Identify which cell holds the provided text, then report its [x, y] central coordinate. 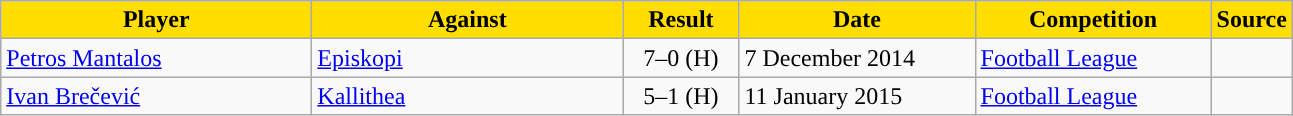
Date [857, 20]
Ivan Brečević [156, 96]
Player [156, 20]
Kallithea [468, 96]
7–0 (H) [681, 58]
7 December 2014 [857, 58]
Source [1252, 20]
Against [468, 20]
Result [681, 20]
11 January 2015 [857, 96]
Petros Mantalos [156, 58]
Competition [1093, 20]
5–1 (H) [681, 96]
Episkopi [468, 58]
